Provide the [X, Y] coordinate of the cell's center where the given text is located.  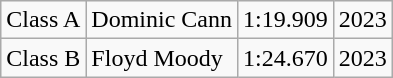
Dominic Cann [162, 20]
Floyd Moody [162, 58]
1:19.909 [286, 20]
Class A [44, 20]
Class B [44, 58]
1:24.670 [286, 58]
